Identify which cell holds the provided text, then report its [X, Y] central coordinate. 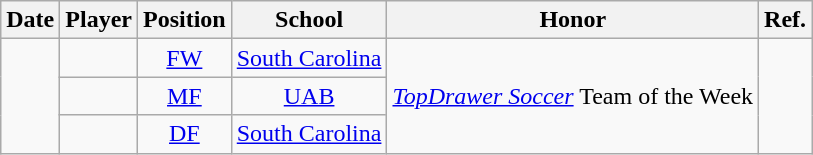
TopDrawer Soccer Team of the Week [573, 96]
DF [184, 134]
UAB [309, 96]
Ref. [786, 20]
FW [184, 58]
Honor [573, 20]
Position [184, 20]
Player [99, 20]
Date [30, 20]
School [309, 20]
MF [184, 96]
